Identify which cell holds the provided text, then report its (X, Y) central coordinate. 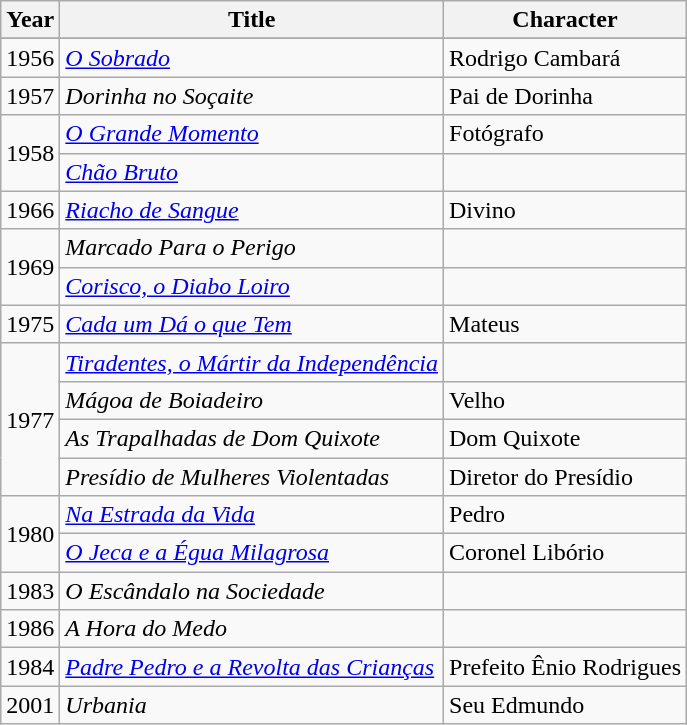
Presídio de Mulheres Violentadas (252, 477)
1956 (30, 58)
Seu Edmundo (566, 705)
Velho (566, 400)
Pedro (566, 515)
1958 (30, 153)
Marcado Para o Perigo (252, 248)
Mágoa de Boiadeiro (252, 400)
Chão Bruto (252, 172)
O Jeca e a Égua Milagrosa (252, 553)
Rodrigo Cambará (566, 58)
1983 (30, 591)
1977 (30, 419)
O Grande Momento (252, 134)
Mateus (566, 324)
1966 (30, 210)
Diretor do Presídio (566, 477)
Riacho de Sangue (252, 210)
Padre Pedro e a Revolta das Crianças (252, 667)
O Escândalo na Sociedade (252, 591)
2001 (30, 705)
Cada um Dá o que Tem (252, 324)
O Sobrado (252, 58)
A Hora do Medo (252, 629)
Character (566, 20)
1957 (30, 96)
As Trapalhadas de Dom Quixote (252, 438)
Dorinha no Soçaite (252, 96)
1980 (30, 534)
Corisco, o Diabo Loiro (252, 286)
Dom Quixote (566, 438)
Title (252, 20)
Coronel Libório (566, 553)
Divino (566, 210)
Fotógrafo (566, 134)
Urbania (252, 705)
Prefeito Ênio Rodrigues (566, 667)
Pai de Dorinha (566, 96)
1975 (30, 324)
Na Estrada da Vida (252, 515)
Tiradentes, o Mártir da Independência (252, 362)
Year (30, 20)
1986 (30, 629)
1984 (30, 667)
1969 (30, 267)
